Identify which cell holds the provided text, then report its [x, y] central coordinate. 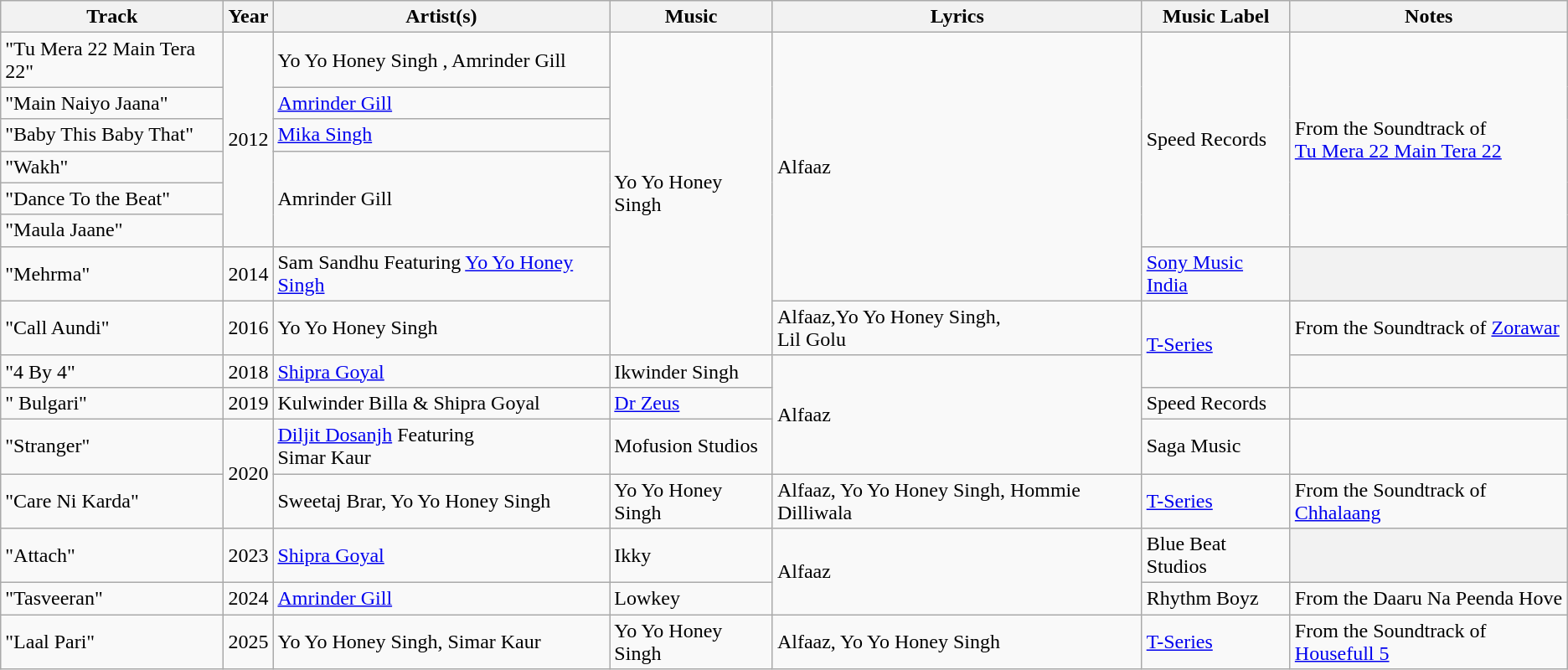
2012 [248, 139]
Artist(s) [441, 17]
" Bulgari" [112, 403]
Saga Music [1216, 446]
2014 [248, 273]
Notes [1429, 17]
"Main Naiyo Jaana" [112, 103]
Alfaaz,Yo Yo Honey Singh,Lil Golu [957, 328]
"Maula Jaane" [112, 230]
"Wakh" [112, 167]
Lowkey [692, 599]
Music [692, 17]
Blue Beat Studios [1216, 556]
From the Soundtrack ofTu Mera 22 Main Tera 22 [1429, 139]
Sony Music India [1216, 273]
Ikwinder Singh [692, 371]
"Call Aundi" [112, 328]
2018 [248, 371]
"Stranger" [112, 446]
2024 [248, 599]
Music Label [1216, 17]
"Tu Mera 22 Main Tera 22" [112, 60]
From the Soundtrack ofHousefull 5 [1429, 642]
Track [112, 17]
"Tasveeran" [112, 599]
"Care Ni Karda" [112, 501]
"Mehrma" [112, 273]
Yo Yo Honey Singh , Amrinder Gill [441, 60]
Mika Singh [441, 135]
From the Daaru Na Peenda Hove [1429, 599]
Yo Yo Honey Singh, Simar Kaur [441, 642]
2025 [248, 642]
"Dance To the Beat" [112, 198]
Mofusion Studios [692, 446]
"Attach" [112, 556]
Sweetaj Brar, Yo Yo Honey Singh [441, 501]
Year [248, 17]
Rhythm Boyz [1216, 599]
Alfaaz, Yo Yo Honey Singh [957, 642]
"4 By 4" [112, 371]
Lyrics [957, 17]
2016 [248, 328]
Kulwinder Billa & Shipra Goyal [441, 403]
2020 [248, 473]
2023 [248, 556]
Ikky [692, 556]
Alfaaz, Yo Yo Honey Singh, Hommie Dilliwala [957, 501]
Diljit Dosanjh FeaturingSimar Kaur [441, 446]
"Laal Pari" [112, 642]
From the Soundtrack of Zorawar [1429, 328]
Dr Zeus [692, 403]
2019 [248, 403]
"Baby This Baby That" [112, 135]
From the Soundtrack of Chhalaang [1429, 501]
Sam Sandhu Featuring Yo Yo Honey Singh [441, 273]
